For the text-containing cell, return its midpoint in [X, Y] coordinate format. 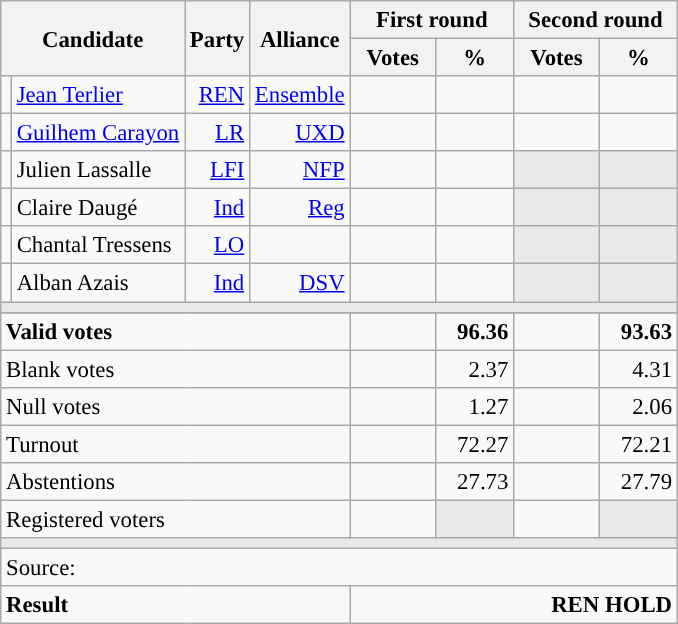
Chantal Tressens [98, 245]
LFI [218, 170]
Registered voters [176, 519]
Jean Terlier [98, 95]
Source: [340, 567]
Claire Daugé [98, 208]
First round [432, 20]
72.21 [638, 444]
REN [218, 95]
DSV [300, 283]
1.27 [475, 406]
Blank votes [176, 369]
72.27 [475, 444]
Abstentions [176, 482]
Null votes [176, 406]
REN HOLD [514, 605]
Second round [596, 20]
Alban Azais [98, 283]
96.36 [475, 331]
2.06 [638, 406]
2.37 [475, 369]
UXD [300, 133]
Julien Lassalle [98, 170]
NFP [300, 170]
LR [218, 133]
93.63 [638, 331]
Party [218, 38]
27.73 [475, 482]
27.79 [638, 482]
Candidate [93, 38]
Guilhem Carayon [98, 133]
Turnout [176, 444]
4.31 [638, 369]
Valid votes [176, 331]
Ensemble [300, 95]
Alliance [300, 38]
Reg [300, 208]
Result [176, 605]
LO [218, 245]
